Scan for the cell matching the given text and deliver its (X, Y) coordinate at center. 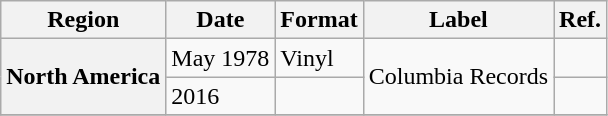
Columbia Records (458, 77)
Date (220, 20)
Region (84, 20)
Format (319, 20)
2016 (220, 96)
Ref. (580, 20)
Vinyl (319, 58)
Label (458, 20)
North America (84, 77)
May 1978 (220, 58)
